Return [x, y] of the center of cell containing provided text 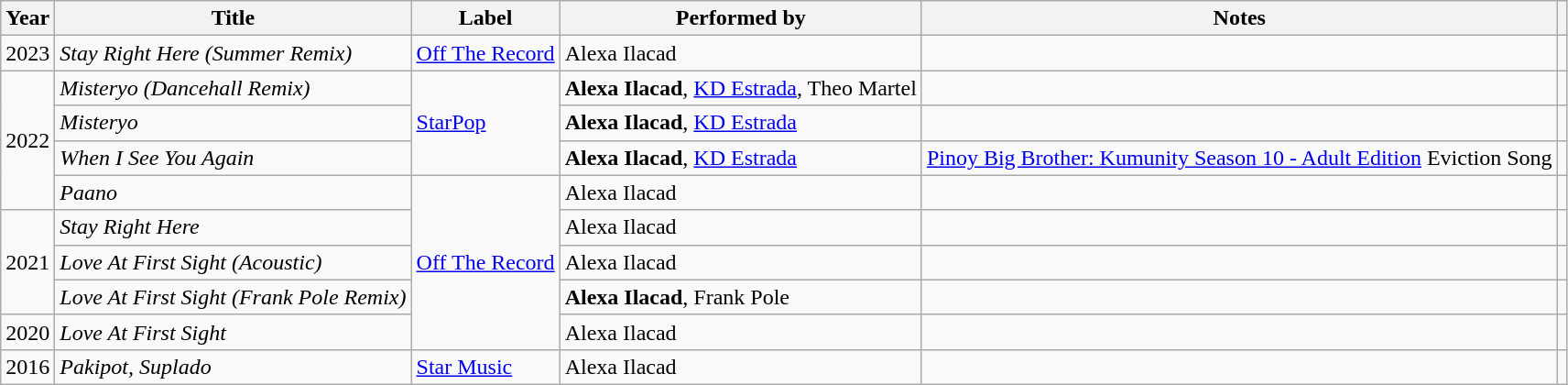
Performed by [740, 18]
Alexa Ilacad, KD Estrada, Theo Martel [740, 88]
Label [485, 18]
Year [27, 18]
2016 [27, 367]
Love At First Sight (Acoustic) [233, 262]
When I See You Again [233, 158]
StarPop [485, 123]
2021 [27, 262]
Stay Right Here (Summer Remix) [233, 53]
Star Music [485, 367]
Paano [233, 192]
Alexa Ilacad, Frank Pole [740, 297]
Love At First Sight (Frank Pole Remix) [233, 297]
Misteryo [233, 123]
2022 [27, 140]
Love At First Sight [233, 332]
Notes [1239, 18]
Title [233, 18]
Pakipot, Suplado [233, 367]
Misteryo (Dancehall Remix) [233, 88]
Pinoy Big Brother: Kumunity Season 10 - Adult Edition Eviction Song [1239, 158]
Stay Right Here [233, 227]
2023 [27, 53]
2020 [27, 332]
